Find where the given text appears and provide that cell's center as [X, Y] coordinate. 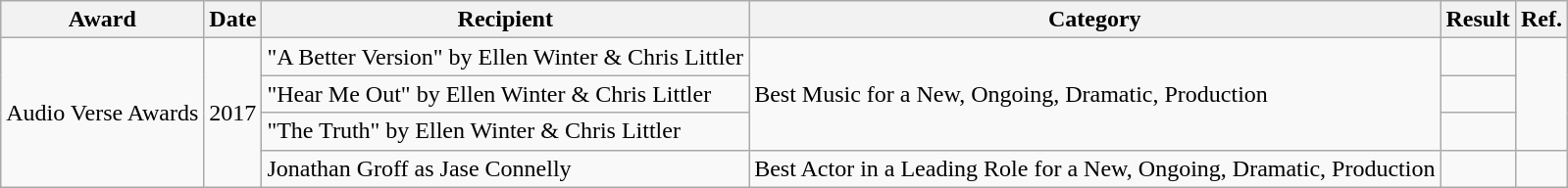
Result [1478, 20]
2017 [233, 113]
Best Music for a New, Ongoing, Dramatic, Production [1094, 94]
"A Better Version" by Ellen Winter & Chris Littler [506, 57]
Audio Verse Awards [102, 113]
Jonathan Groff as Jase Connelly [506, 168]
"Hear Me Out" by Ellen Winter & Chris Littler [506, 94]
Best Actor in a Leading Role for a New, Ongoing, Dramatic, Production [1094, 168]
Ref. [1542, 20]
Date [233, 20]
Recipient [506, 20]
"The Truth" by Ellen Winter & Chris Littler [506, 131]
Category [1094, 20]
Award [102, 20]
